Return the [X, Y] coordinate for the center point of the cell that contains the specified text.  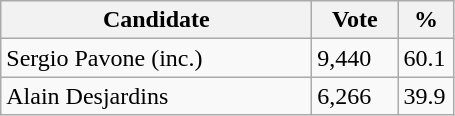
Vote [355, 20]
Sergio Pavone (inc.) [156, 58]
Candidate [156, 20]
60.1 [426, 58]
Alain Desjardins [156, 96]
39.9 [426, 96]
9,440 [355, 58]
% [426, 20]
6,266 [355, 96]
